Scan for the cell matching the given text and deliver its [X, Y] coordinate at center. 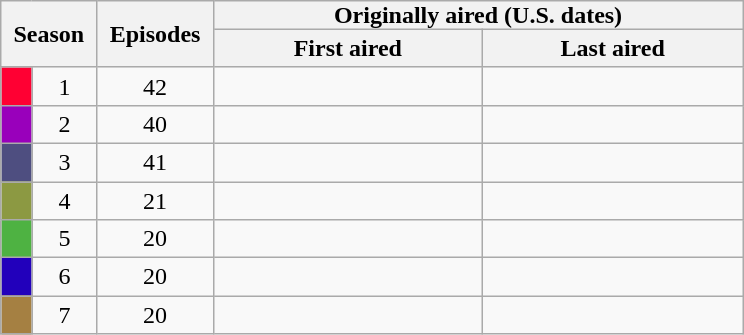
41 [155, 162]
40 [155, 124]
2 [64, 124]
5 [64, 239]
Originally aired (U.S. dates) [478, 15]
Season [49, 34]
7 [64, 315]
1 [64, 86]
42 [155, 86]
First aired [348, 48]
Episodes [155, 34]
6 [64, 277]
3 [64, 162]
4 [64, 201]
21 [155, 201]
Last aired [612, 48]
